Provide the (X, Y) coordinate of the cell's center where the given text is located.  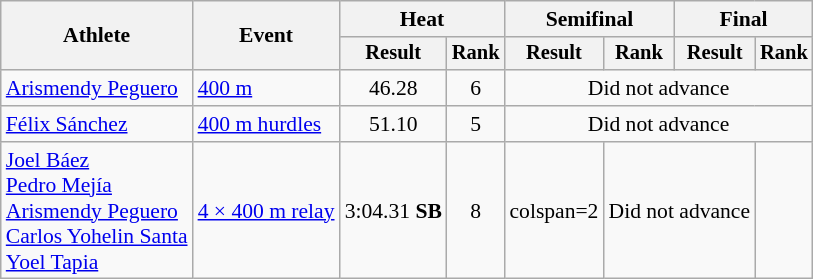
6 (476, 88)
46.28 (394, 88)
Final (743, 19)
Arismendy Peguero (97, 88)
Event (266, 36)
400 m (266, 88)
51.10 (394, 124)
Athlete (97, 36)
400 m hurdles (266, 124)
Heat (422, 19)
5 (476, 124)
Semifinal (589, 19)
Félix Sánchez (97, 124)
